Pinpoint the cell where the given text exists, returning its [x, y] midpoint coordinate. 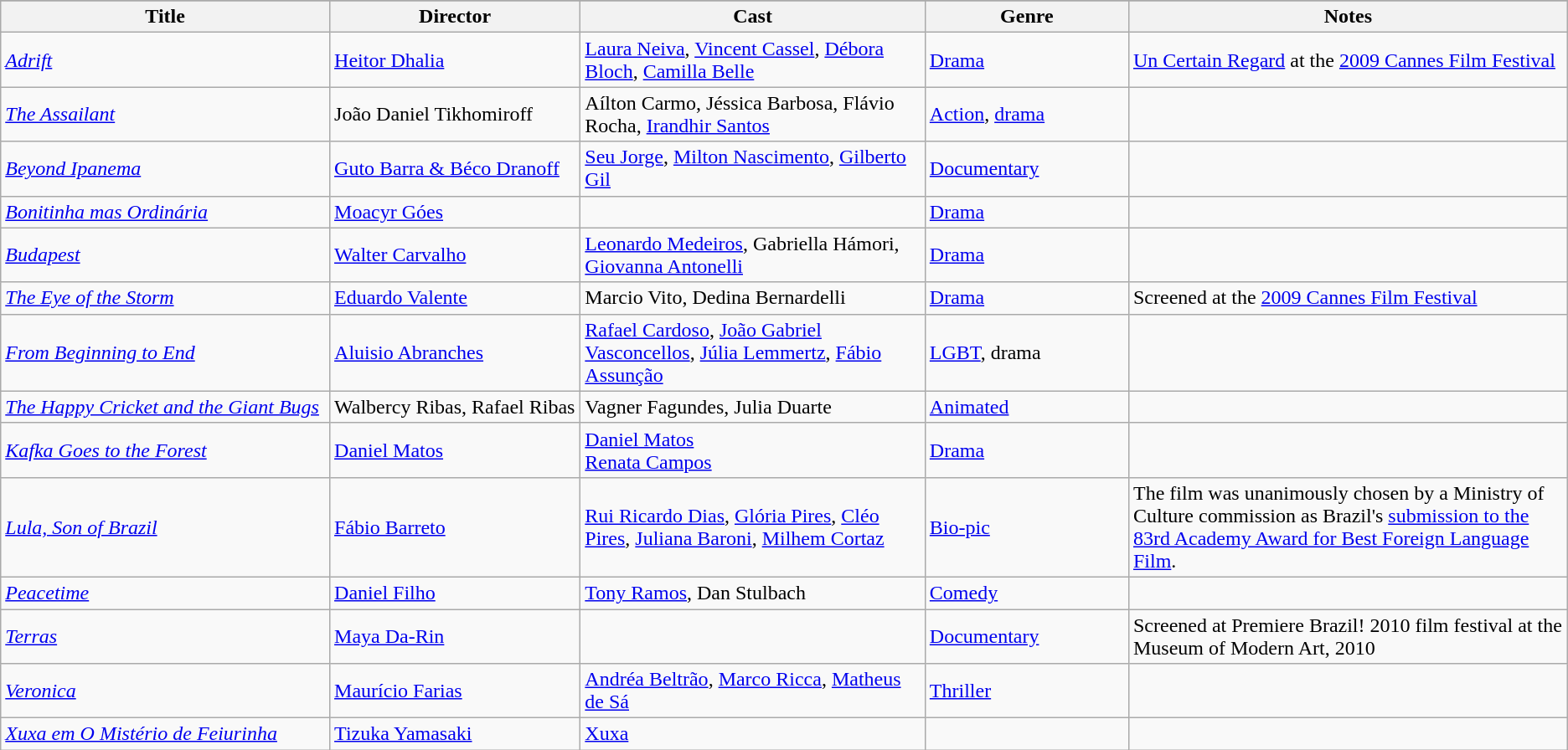
Daniel Filho [456, 593]
Rui Ricardo Dias, Glória Pires, Cléo Pires, Juliana Baroni, Milhem Cortaz [752, 527]
Screened at Premiere Brazil! 2010 film festival at the Museum of Modern Art, 2010 [1348, 636]
Daniel MatosRenata Campos [752, 450]
Comedy [1027, 593]
Walter Carvalho [456, 254]
Vagner Fagundes, Julia Duarte [752, 407]
Terras [166, 636]
Xuxa [752, 734]
Peacetime [166, 593]
Title [166, 17]
Daniel Matos [456, 450]
Laura Neiva, Vincent Cassel, Débora Bloch, Camilla Belle [752, 60]
Rafael Cardoso, João Gabriel Vasconcellos, Júlia Lemmertz, Fábio Assunção [752, 352]
Un Certain Regard at the 2009 Cannes Film Festival [1348, 60]
Beyond Ipanema [166, 169]
Tizuka Yamasaki [456, 734]
Maya Da-Rin [456, 636]
Kafka Goes to the Forest [166, 450]
Budapest [166, 254]
Tony Ramos, Dan Stulbach [752, 593]
Heitor Dhalia [456, 60]
Eduardo Valente [456, 298]
João Daniel Tikhomiroff [456, 114]
Fábio Barreto [456, 527]
The Assailant [166, 114]
Seu Jorge, Milton Nascimento, Gilberto Gil [752, 169]
Guto Barra & Béco Dranoff [456, 169]
Animated [1027, 407]
Notes [1348, 17]
Cast [752, 17]
Maurício Farias [456, 691]
LGBT, drama [1027, 352]
Aluisio Abranches [456, 352]
Marcio Vito, Dedina Bernardelli [752, 298]
Walbercy Ribas, Rafael Ribas [456, 407]
Screened at the 2009 Cannes Film Festival [1348, 298]
Bonitinha mas Ordinária [166, 212]
The film was unanimously chosen by a Ministry of Culture commission as Brazil's submission to the 83rd Academy Award for Best Foreign Language Film. [1348, 527]
Bio-pic [1027, 527]
Thriller [1027, 691]
Andréa Beltrão, Marco Ricca, Matheus de Sá [752, 691]
The Eye of the Storm [166, 298]
Moacyr Góes [456, 212]
Xuxa em O Mistério de Feiurinha [166, 734]
Leonardo Medeiros, Gabriella Hámori, Giovanna Antonelli [752, 254]
Adrift [166, 60]
Genre [1027, 17]
The Happy Cricket and the Giant Bugs [166, 407]
Director [456, 17]
Veronica [166, 691]
From Beginning to End [166, 352]
Aílton Carmo, Jéssica Barbosa, Flávio Rocha, Irandhir Santos [752, 114]
Lula, Son of Brazil [166, 527]
Action, drama [1027, 114]
